Find where the given text appears and provide that cell's center as (x, y) coordinate. 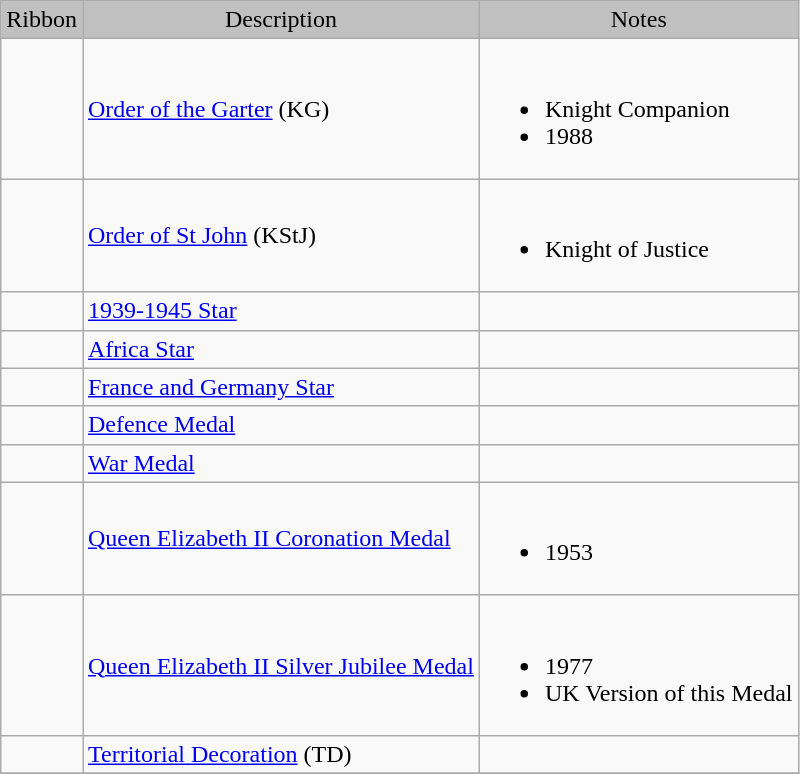
Order of the Garter (KG) (280, 109)
Queen Elizabeth II Silver Jubilee Medal (280, 665)
Notes (638, 20)
Knight Companion1988 (638, 109)
1977UK Version of this Medal (638, 665)
1953 (638, 538)
Queen Elizabeth II Coronation Medal (280, 538)
1939-1945 Star (280, 311)
Territorial Decoration (TD) (280, 754)
Description (280, 20)
France and Germany Star (280, 387)
War Medal (280, 463)
Africa Star (280, 349)
Defence Medal (280, 425)
Ribbon (42, 20)
Order of St John (KStJ) (280, 236)
Knight of Justice (638, 236)
